Return (x, y) of the center of cell containing provided text 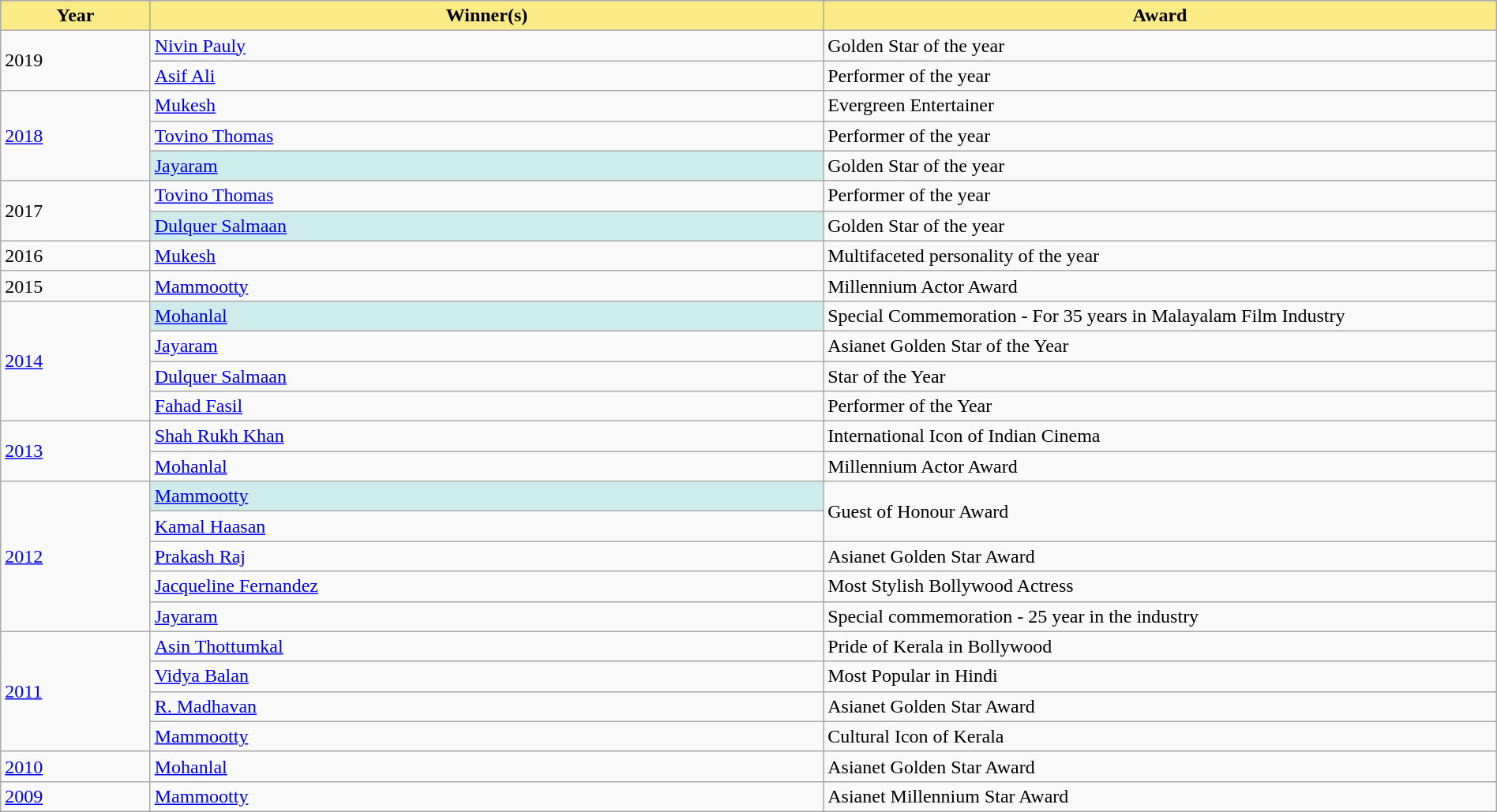
Asin Thottumkal (486, 646)
Asianet Millennium Star Award (1161, 796)
Kamal Haasan (486, 526)
Vidya Balan (486, 676)
International Icon of Indian Cinema (1161, 436)
Pride of Kerala in Bollywood (1161, 646)
2011 (76, 691)
Most Popular in Hindi (1161, 676)
Multifaceted personality of the year (1161, 256)
Prakash Raj (486, 556)
2017 (76, 211)
Performer of the Year (1161, 406)
Award (1161, 16)
Cultural Icon of Kerala (1161, 736)
2012 (76, 556)
Asif Ali (486, 76)
Star of the Year (1161, 376)
Shah Rukh Khan (486, 436)
Year (76, 16)
2010 (76, 766)
R. Madhavan (486, 706)
Special commemoration - 25 year in the industry (1161, 616)
2013 (76, 451)
Fahad Fasil (486, 406)
Winner(s) (486, 16)
2016 (76, 256)
Nivin Pauly (486, 46)
Jacqueline Fernandez (486, 586)
2018 (76, 136)
2009 (76, 796)
Special Commemoration - For 35 years in Malayalam Film Industry (1161, 316)
2019 (76, 61)
Most Stylish Bollywood Actress (1161, 586)
Guest of Honour Award (1161, 511)
Evergreen Entertainer (1161, 106)
2014 (76, 361)
2015 (76, 286)
Asianet Golden Star of the Year (1161, 346)
